Search for the cell housing the specified text and yield its [x, y] center coordinate. 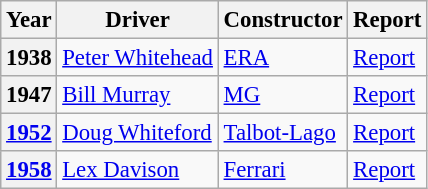
1938 [29, 58]
Lex Davison [138, 170]
MG [283, 95]
Year [29, 20]
Bill Murray [138, 95]
Peter Whitehead [138, 58]
Constructor [283, 20]
Driver [138, 20]
1947 [29, 95]
Talbot-Lago [283, 133]
1952 [29, 133]
Ferrari [283, 170]
Doug Whiteford [138, 133]
ERA [283, 58]
1958 [29, 170]
